Detect which cell encompasses the target text, then output its [x, y] center coordinate. 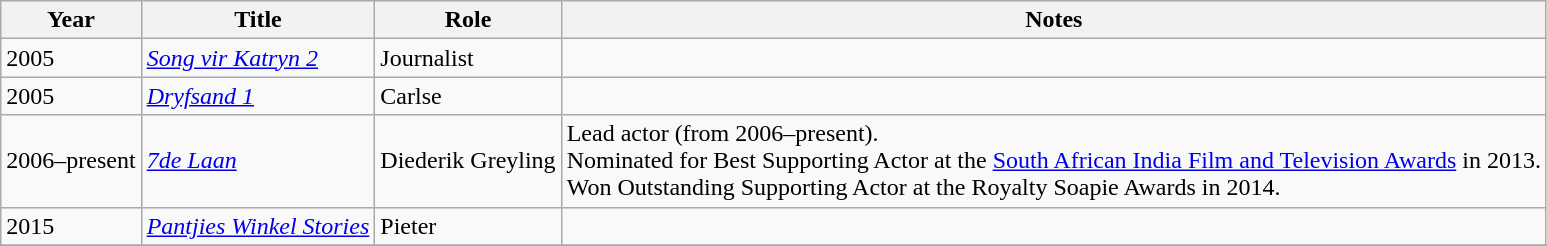
Carlse [468, 96]
Song vir Katryn 2 [258, 58]
2006–present [71, 161]
Notes [1054, 20]
7de Laan [258, 161]
Title [258, 20]
Pieter [468, 226]
Journalist [468, 58]
Dryfsand 1 [258, 96]
Diederik Greyling [468, 161]
Year [71, 20]
Role [468, 20]
2015 [71, 226]
Pantjies Winkel Stories [258, 226]
